Extract the [X, Y] coordinate from the center of the cell holding the provided text.  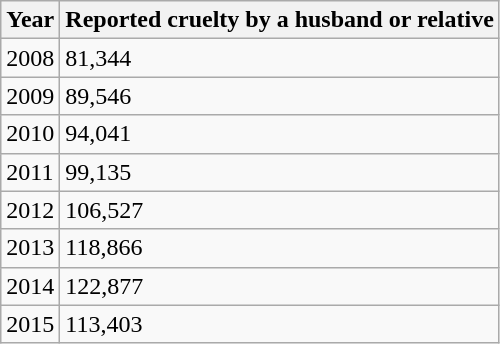
89,546 [280, 96]
2010 [30, 134]
2011 [30, 172]
2013 [30, 248]
81,344 [280, 58]
99,135 [280, 172]
2008 [30, 58]
2009 [30, 96]
Reported cruelty by a husband or relative [280, 20]
Year [30, 20]
118,866 [280, 248]
106,527 [280, 210]
2015 [30, 324]
113,403 [280, 324]
94,041 [280, 134]
2014 [30, 286]
2012 [30, 210]
122,877 [280, 286]
